Find where the given text appears and provide that cell's center as [X, Y] coordinate. 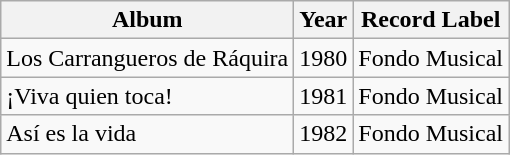
1980 [324, 58]
Record Label [431, 20]
Los Carrangueros de Ráquira [148, 58]
Album [148, 20]
Así es la vida [148, 134]
Year [324, 20]
1982 [324, 134]
1981 [324, 96]
¡Viva quien toca! [148, 96]
